Determine the (X, Y) coordinate at the center of the cell enclosing the given text.  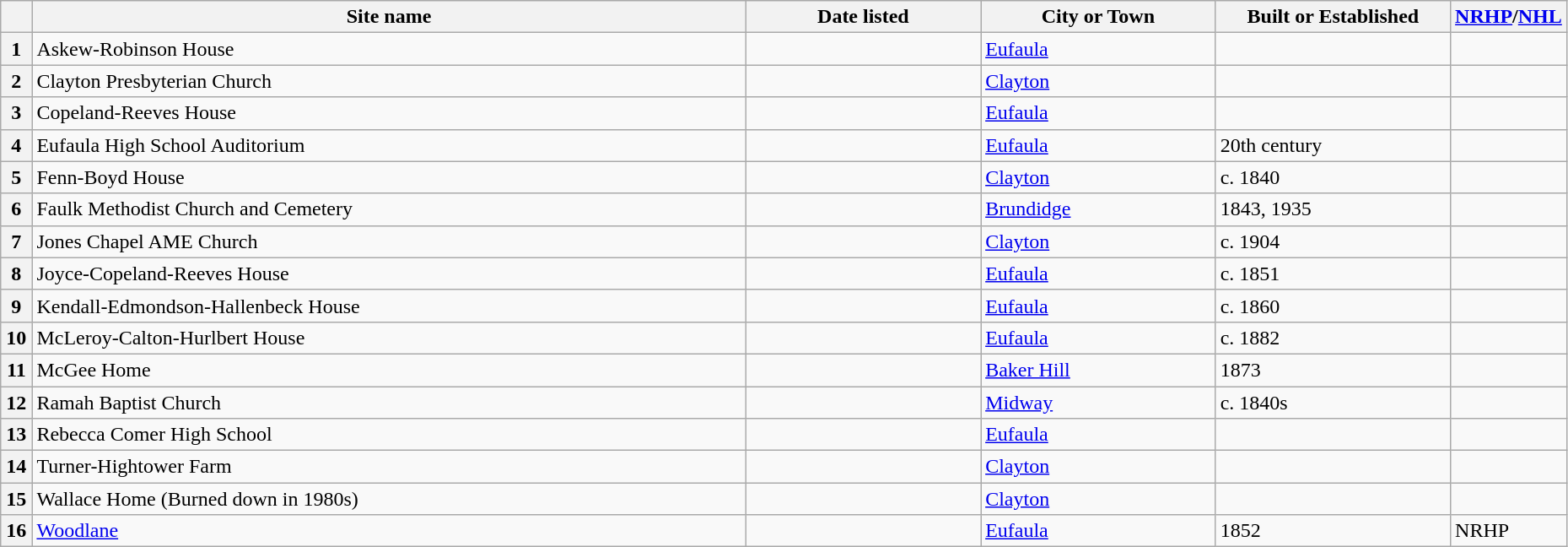
c. 1882 (1333, 338)
14 (17, 467)
15 (17, 499)
9 (17, 306)
Faulk Methodist Church and Cemetery (389, 209)
Clayton Presbyterian Church (389, 81)
Date listed (863, 17)
Askew-Robinson House (389, 49)
7 (17, 241)
Turner-Hightower Farm (389, 467)
12 (17, 403)
c. 1860 (1333, 306)
Woodlane (389, 531)
5 (17, 177)
Rebecca Comer High School (389, 435)
3 (17, 113)
NRHP (1509, 531)
Eufaula High School Auditorium (389, 145)
Baker Hill (1098, 370)
8 (17, 273)
Fenn-Boyd House (389, 177)
1843, 1935 (1333, 209)
Midway (1098, 403)
Built or Established (1333, 17)
16 (17, 531)
c. 1851 (1333, 273)
10 (17, 338)
1 (17, 49)
Wallace Home (Burned down in 1980s) (389, 499)
11 (17, 370)
c. 1904 (1333, 241)
Joyce-Copeland-Reeves House (389, 273)
c. 1840 (1333, 177)
1873 (1333, 370)
13 (17, 435)
Brundidge (1098, 209)
c. 1840s (1333, 403)
6 (17, 209)
2 (17, 81)
NRHP/NHL (1509, 17)
Ramah Baptist Church (389, 403)
McLeroy-Calton-Hurlbert House (389, 338)
Jones Chapel AME Church (389, 241)
20th century (1333, 145)
McGee Home (389, 370)
1852 (1333, 531)
City or Town (1098, 17)
Kendall-Edmondson-Hallenbeck House (389, 306)
4 (17, 145)
Site name (389, 17)
Copeland-Reeves House (389, 113)
